Search for the cell housing the specified text and yield its (X, Y) center coordinate. 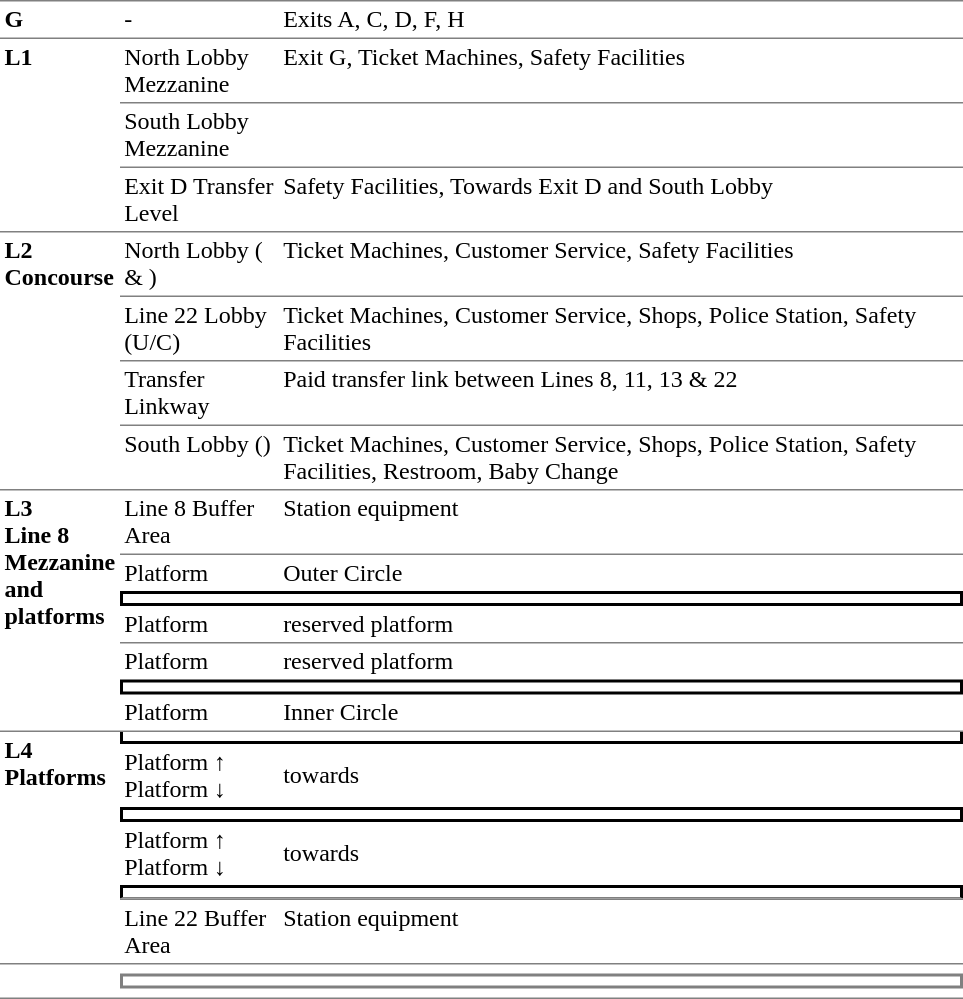
L4 Platforms (60, 848)
Line 22 Buffer Area (200, 931)
- (200, 19)
Exit D Transfer Level (200, 198)
Transfer Linkway (200, 392)
L1 (60, 135)
Inner Circle (621, 713)
Outer Circle (621, 573)
Ticket Machines, Customer Service, Safety Facilities (621, 263)
North Lobby ( & ) (200, 263)
Safety Facilities, Towards Exit D and South Lobby (621, 198)
Paid transfer link between Lines 8, 11, 13 & 22 (621, 392)
Exits A, C, D, F, H (621, 19)
Ticket Machines, Customer Service, Shops, Police Station, Safety Facilities (621, 328)
G (60, 19)
Line 22 Lobby (U/C) (200, 328)
L2Concourse (60, 360)
Line 8 Buffer Area (200, 522)
L3Line 8 Mezzanine and platforms (60, 610)
South Lobby () (200, 456)
Exit G, Ticket Machines, Safety Facilities (621, 70)
Ticket Machines, Customer Service, Shops, Police Station, Safety Facilities, Restroom, Baby Change (621, 456)
South Lobby Mezzanine (200, 134)
North Lobby Mezzanine (200, 70)
